Determine the [x, y] coordinate at the center of the cell enclosing the given text.  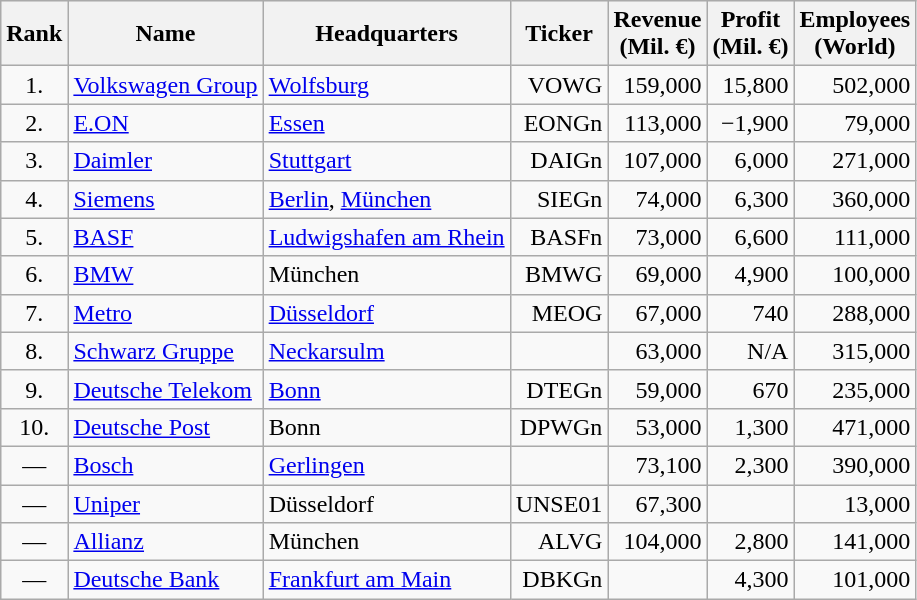
Schwarz Gruppe [166, 351]
ALVG [559, 542]
DAIGn [559, 161]
Essen [386, 123]
Ludwigshafen am Rhein [386, 237]
15,800 [750, 85]
141,000 [855, 542]
BMW [166, 275]
Volkswagen Group [166, 85]
EONGn [559, 123]
BASF [166, 237]
Rank [34, 34]
1,300 [750, 427]
BASFn [559, 237]
13,000 [855, 503]
Ticker [559, 34]
360,000 [855, 199]
5. [34, 237]
67,300 [658, 503]
DTEGn [559, 389]
8. [34, 351]
Wolfsburg [386, 85]
N/A [750, 351]
Allianz [166, 542]
107,000 [658, 161]
502,000 [855, 85]
DBKGn [559, 580]
Name [166, 34]
6,600 [750, 237]
VOWG [559, 85]
63,000 [658, 351]
6,300 [750, 199]
1. [34, 85]
9. [34, 389]
Siemens [166, 199]
Revenue(Mil. €) [658, 34]
104,000 [658, 542]
SIEGn [559, 199]
53,000 [658, 427]
Gerlingen [386, 465]
670 [750, 389]
Deutsche Bank [166, 580]
288,000 [855, 313]
74,000 [658, 199]
Profit(Mil. €) [750, 34]
740 [750, 313]
Metro [166, 313]
Daimler [166, 161]
113,000 [658, 123]
Berlin, München [386, 199]
4,900 [750, 275]
73,000 [658, 237]
390,000 [855, 465]
7. [34, 313]
6. [34, 275]
Employees(World) [855, 34]
Headquarters [386, 34]
159,000 [658, 85]
73,100 [658, 465]
DPWGn [559, 427]
4,300 [750, 580]
100,000 [855, 275]
69,000 [658, 275]
Deutsche Telekom [166, 389]
Neckarsulm [386, 351]
Uniper [166, 503]
235,000 [855, 389]
2,800 [750, 542]
10. [34, 427]
471,000 [855, 427]
2. [34, 123]
315,000 [855, 351]
3. [34, 161]
79,000 [855, 123]
MEOG [559, 313]
4. [34, 199]
271,000 [855, 161]
UNSE01 [559, 503]
Bosch [166, 465]
Deutsche Post [166, 427]
6,000 [750, 161]
2,300 [750, 465]
59,000 [658, 389]
Frankfurt am Main [386, 580]
−1,900 [750, 123]
67,000 [658, 313]
101,000 [855, 580]
BMWG [559, 275]
111,000 [855, 237]
Stuttgart [386, 161]
E.ON [166, 123]
